Output the (x, y) coordinate of the center of the cell containing the given text.  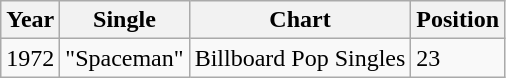
"Spaceman" (124, 58)
Chart (300, 20)
23 (458, 58)
1972 (30, 58)
Billboard Pop Singles (300, 58)
Year (30, 20)
Position (458, 20)
Single (124, 20)
